Extract the [X, Y] coordinate from the center of the cell holding the provided text.  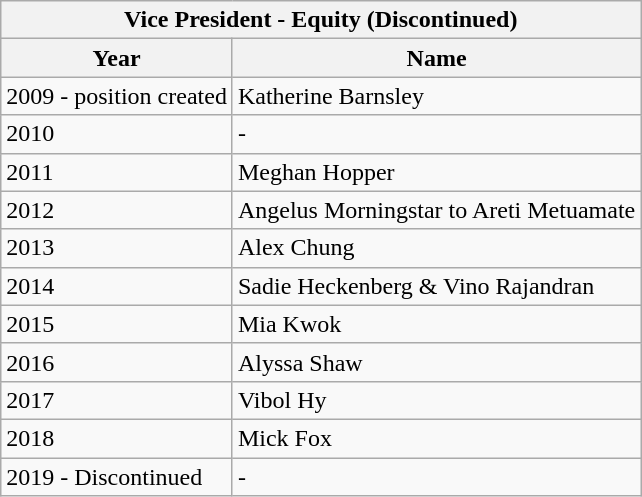
2013 [117, 248]
2015 [117, 324]
Year [117, 58]
2017 [117, 400]
2011 [117, 172]
2018 [117, 438]
Vice President - Equity (Discontinued) [321, 20]
2019 - Discontinued [117, 477]
2014 [117, 286]
2009 - position created [117, 96]
Angelus Morningstar to Areti Metuamate [436, 210]
Name [436, 58]
Alex Chung [436, 248]
Alyssa Shaw [436, 362]
2010 [117, 134]
Sadie Heckenberg & Vino Rajandran [436, 286]
2012 [117, 210]
Mia Kwok [436, 324]
2016 [117, 362]
Katherine Barnsley [436, 96]
Vibol Hy [436, 400]
Meghan Hopper [436, 172]
Mick Fox [436, 438]
